Identify which cell holds the provided text, then report its [x, y] central coordinate. 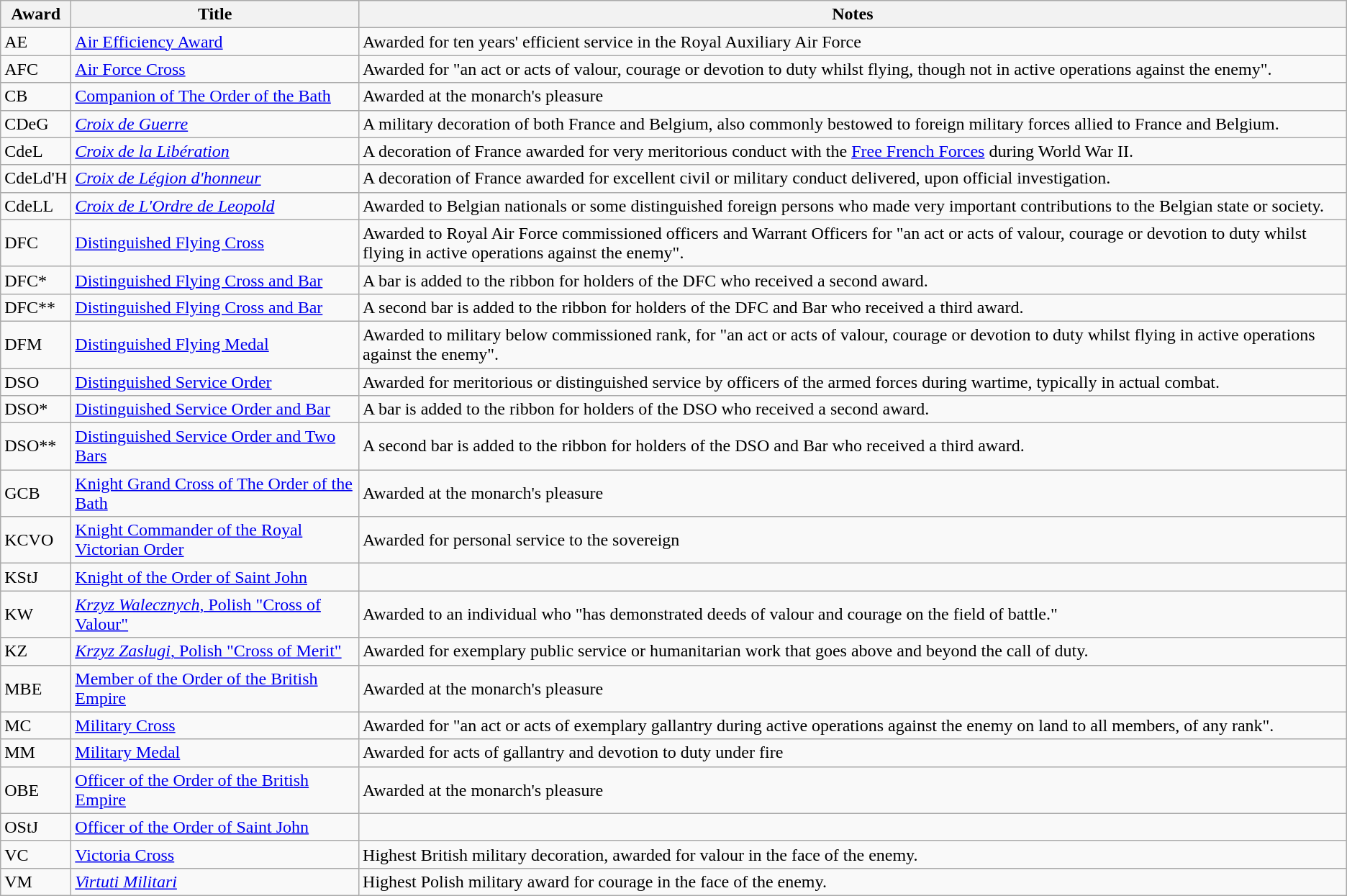
MBE [36, 688]
Air Efficiency Award [215, 42]
A second bar is added to the ribbon for holders of the DFC and Bar who received a third award. [853, 307]
CdeL [36, 151]
Air Force Cross [215, 69]
Krzyz Walecznych, Polish "Cross of Valour" [215, 615]
VC [36, 854]
Awarded for exemplary public service or humanitarian work that goes above and beyond the call of duty. [853, 651]
AFC [36, 69]
CdeLd'H [36, 178]
Awarded to an individual who "has demonstrated deeds of valour and courage on the field of battle." [853, 615]
Croix de L'Ordre de Leopold [215, 206]
KStJ [36, 577]
Awarded to Belgian nationals or some distinguished foreign persons who made very important contributions to the Belgian state or society. [853, 206]
DFC** [36, 307]
DFC [36, 243]
A bar is added to the ribbon for holders of the DSO who received a second award. [853, 409]
Croix de Légion d'honneur [215, 178]
Member of the Order of the British Empire [215, 688]
Award [36, 14]
Military Medal [215, 753]
DSO [36, 382]
Knight Grand Cross of The Order of the Bath [215, 494]
KCVO [36, 540]
DSO** [36, 446]
Knight of the Order of Saint John [215, 577]
Title [215, 14]
Distinguished Flying Cross [215, 243]
DFM [36, 344]
CdeLL [36, 206]
Croix de la Libération [215, 151]
KZ [36, 651]
MC [36, 725]
DFC* [36, 280]
A decoration of France awarded for excellent civil or military conduct delivered, upon official investigation. [853, 178]
Awarded for acts of gallantry and devotion to duty under fire [853, 753]
Officer of the Order of the British Empire [215, 790]
CDeG [36, 124]
AE [36, 42]
A second bar is added to the ribbon for holders of the DSO and Bar who received a third award. [853, 446]
Krzyz Zaslugi, Polish "Cross of Merit" [215, 651]
Awarded for personal service to the sovereign [853, 540]
MM [36, 753]
Virtuti Militari [215, 882]
Distinguished Service Order and Bar [215, 409]
Highest British military decoration, awarded for valour in the face of the enemy. [853, 854]
Military Cross [215, 725]
Highest Polish military award for courage in the face of the enemy. [853, 882]
A military decoration of both France and Belgium, also commonly bestowed to foreign military forces allied to France and Belgium. [853, 124]
Victoria Cross [215, 854]
A decoration of France awarded for very meritorious conduct with the Free French Forces during World War II. [853, 151]
Awarded for ten years' efficient service in the Royal Auxiliary Air Force [853, 42]
DSO* [36, 409]
Distinguished Service Order and Two Bars [215, 446]
CB [36, 96]
Awarded for meritorious or distinguished service by officers of the armed forces during wartime, typically in actual combat. [853, 382]
OBE [36, 790]
Officer of the Order of Saint John [215, 827]
Knight Commander of the Royal Victorian Order [215, 540]
Companion of The Order of the Bath [215, 96]
Notes [853, 14]
Distinguished Service Order [215, 382]
Distinguished Flying Medal [215, 344]
Awarded for "an act or acts of valour, courage or devotion to duty whilst flying, though not in active operations against the enemy". [853, 69]
Awarded for "an act or acts of exemplary gallantry during active operations against the enemy on land to all members, of any rank". [853, 725]
A bar is added to the ribbon for holders of the DFC who received a second award. [853, 280]
VM [36, 882]
GCB [36, 494]
OStJ [36, 827]
Croix de Guerre [215, 124]
KW [36, 615]
